Locate the cell with the specified text and output its (x, y) center coordinate. 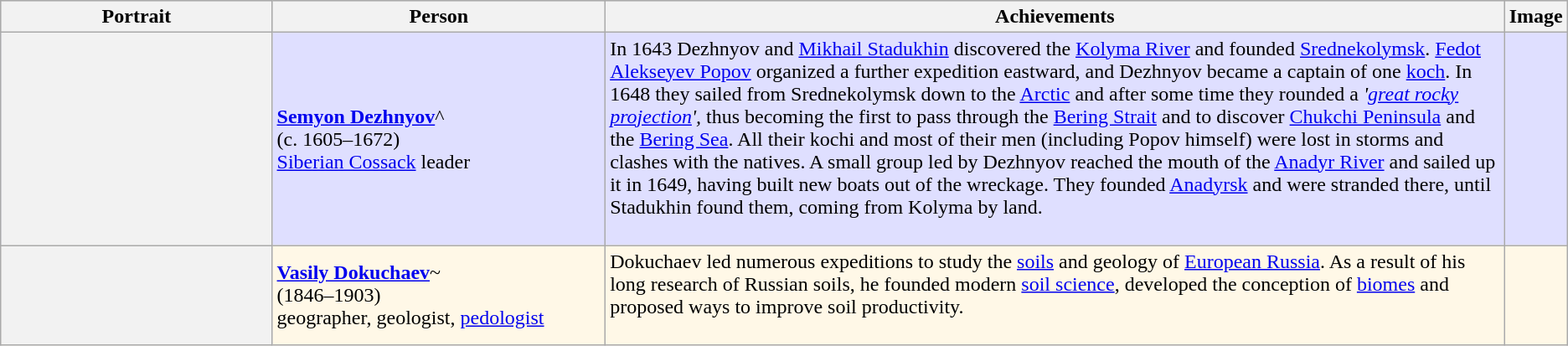
Achievements (1055, 17)
Image (1536, 17)
Vasily Dokuchaev~(1846–1903)geographer, geologist, pedologist (439, 295)
Portrait (137, 17)
Semyon Dezhnyov^(c. 1605–1672)Siberian Cossack leader (439, 139)
Person (439, 17)
